Determine the [X, Y] coordinate at the center of the cell enclosing the given text.  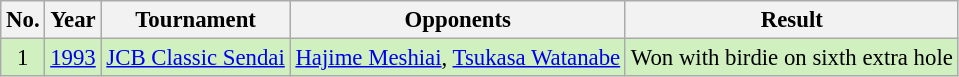
JCB Classic Sendai [196, 58]
Opponents [458, 20]
1 [23, 58]
Result [792, 20]
Tournament [196, 20]
Hajime Meshiai, Tsukasa Watanabe [458, 58]
No. [23, 20]
Won with birdie on sixth extra hole [792, 58]
1993 [73, 58]
Year [73, 20]
